Detect which cell encompasses the target text, then output its (X, Y) center coordinate. 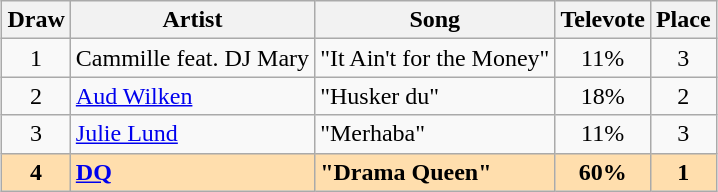
Draw (36, 20)
"It Ain't for the Money" (435, 58)
Artist (192, 20)
4 (36, 172)
Place (683, 20)
18% (602, 96)
"Drama Queen" (435, 172)
Televote (602, 20)
60% (602, 172)
Song (435, 20)
"Husker du" (435, 96)
Cammille feat. DJ Mary (192, 58)
"Merhaba" (435, 134)
DQ (192, 172)
Julie Lund (192, 134)
Aud Wilken (192, 96)
